Detect which cell encompasses the target text, then output its [X, Y] center coordinate. 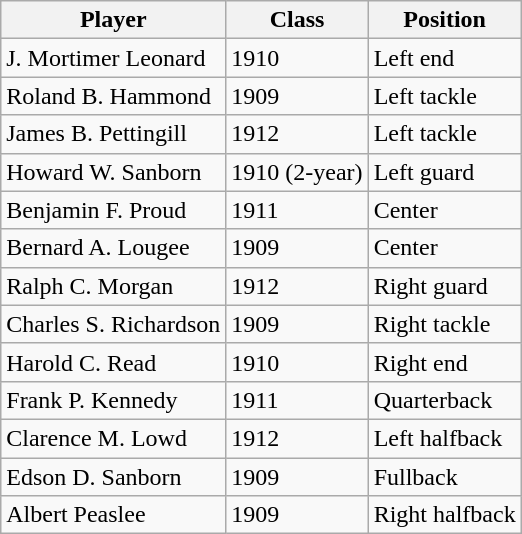
1910 (2-year) [297, 172]
Left end [444, 58]
Class [297, 20]
Left halfback [444, 438]
Right halfback [444, 515]
Right end [444, 362]
Albert Peaslee [114, 515]
Roland B. Hammond [114, 96]
Position [444, 20]
Frank P. Kennedy [114, 400]
Charles S. Richardson [114, 324]
Clarence M. Lowd [114, 438]
Right tackle [444, 324]
Quarterback [444, 400]
Right guard [444, 286]
J. Mortimer Leonard [114, 58]
Edson D. Sanborn [114, 477]
Ralph C. Morgan [114, 286]
Bernard A. Lougee [114, 248]
Left guard [444, 172]
Benjamin F. Proud [114, 210]
Howard W. Sanborn [114, 172]
James B. Pettingill [114, 134]
Player [114, 20]
Harold C. Read [114, 362]
Fullback [444, 477]
